Find where the given text appears and provide that cell's center as (x, y) coordinate. 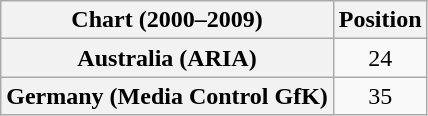
24 (380, 58)
35 (380, 96)
Germany (Media Control GfK) (168, 96)
Chart (2000–2009) (168, 20)
Australia (ARIA) (168, 58)
Position (380, 20)
